Determine the (X, Y) coordinate at the center of the cell enclosing the given text.  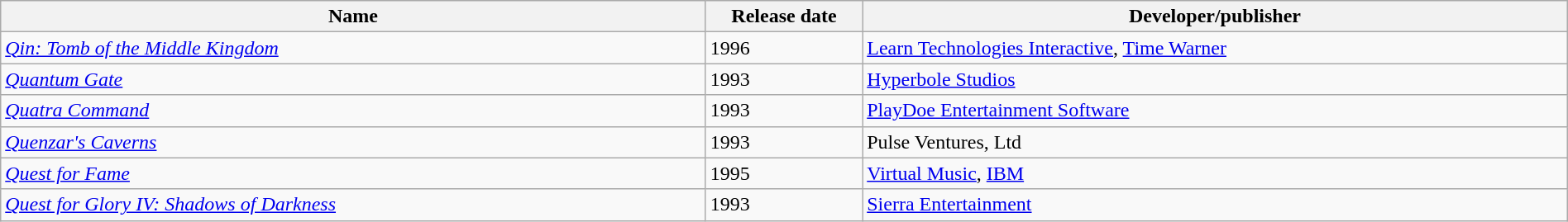
PlayDoe Entertainment Software (1216, 111)
Pulse Ventures, Ltd (1216, 142)
Release date (784, 17)
Quest for Glory IV: Shadows of Darkness (354, 205)
Qin: Tomb of the Middle Kingdom (354, 48)
Quantum Gate (354, 79)
Developer/publisher (1216, 17)
Virtual Music, IBM (1216, 173)
Quatra Command (354, 111)
Sierra Entertainment (1216, 205)
Quenzar's Caverns (354, 142)
Learn Technologies Interactive, Time Warner (1216, 48)
1996 (784, 48)
Quest for Fame (354, 173)
Name (354, 17)
Hyperbole Studios (1216, 79)
1995 (784, 173)
